From the cell containing the given text, extract its center point as [x, y] coordinate. 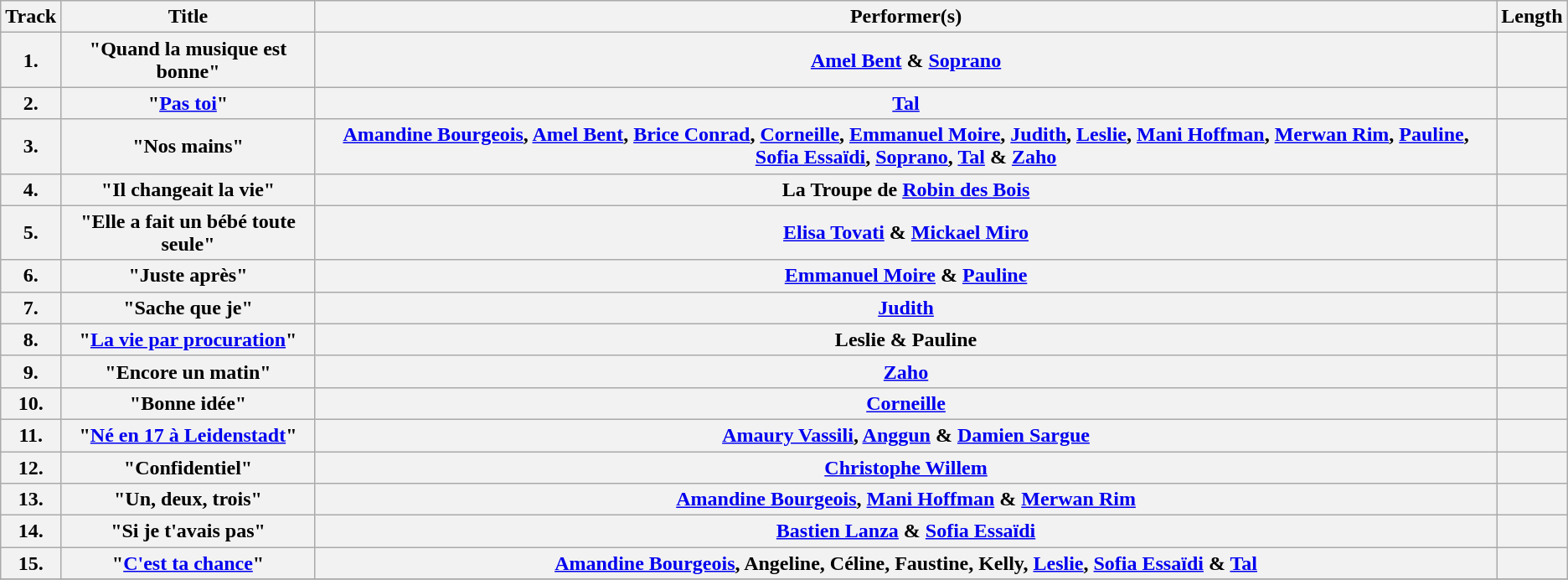
15. [31, 563]
3. [31, 146]
8. [31, 339]
"Si je t'avais pas" [188, 531]
La Troupe de Robin des Bois [906, 189]
"Sache que je" [188, 308]
"Encore un matin" [188, 371]
Amandine Bourgeois, Angeline, Céline, Faustine, Kelly, Leslie, Sofia Essaïdi & Tal [906, 563]
Christophe Willem [906, 467]
"Il changeait la vie" [188, 189]
11. [31, 435]
"C'est ta chance" [188, 563]
1. [31, 60]
Judith [906, 308]
Performer(s) [906, 17]
10. [31, 403]
7. [31, 308]
9. [31, 371]
"Quand la musique est bonne" [188, 60]
Amaury Vassili, Anggun & Damien Sargue [906, 435]
"La vie par procuration" [188, 339]
Bastien Lanza & Sofia Essaïdi [906, 531]
6. [31, 276]
Amel Bent & Soprano [906, 60]
12. [31, 467]
"Juste après" [188, 276]
"Un, deux, trois" [188, 500]
Length [1532, 17]
Amandine Bourgeois, Mani Hoffman & Merwan Rim [906, 500]
Elisa Tovati & Mickael Miro [906, 233]
Leslie & Pauline [906, 339]
"Né en 17 à Leidenstadt" [188, 435]
"Bonne idée" [188, 403]
"Confidentiel" [188, 467]
2. [31, 103]
4. [31, 189]
Title [188, 17]
Tal [906, 103]
"Elle a fait un bébé toute seule" [188, 233]
13. [31, 500]
Track [31, 17]
"Nos mains" [188, 146]
"Pas toi" [188, 103]
Emmanuel Moire & Pauline [906, 276]
14. [31, 531]
5. [31, 233]
Corneille [906, 403]
Zaho [906, 371]
